Return [X, Y] of the center of cell containing provided text 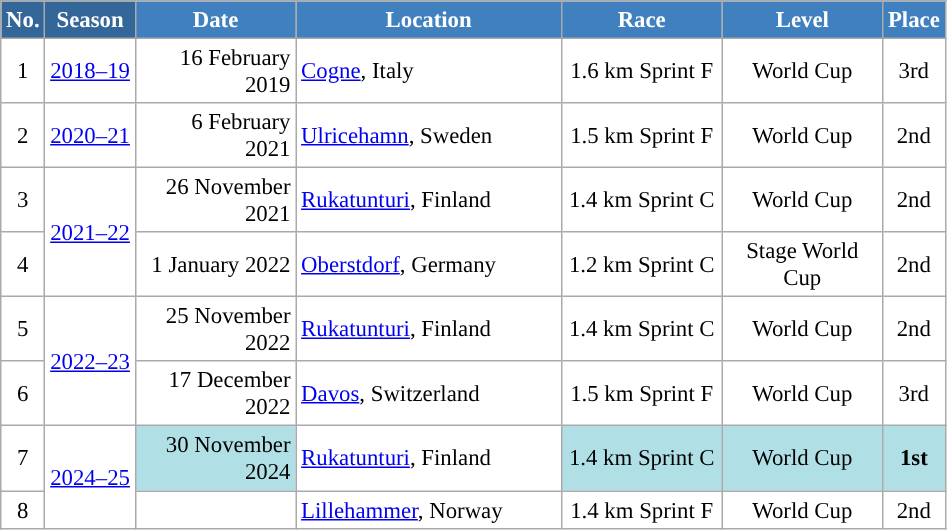
Oberstdorf, Germany [429, 264]
Place [914, 20]
Davos, Switzerland [429, 394]
1.4 km Sprint F [642, 510]
7 [23, 458]
2018–19 [90, 72]
No. [23, 20]
Stage World Cup [802, 264]
1 [23, 72]
3 [23, 200]
2022–23 [90, 362]
6 February 2021 [216, 136]
2021–22 [90, 232]
Lillehammer, Norway [429, 510]
Ulricehamn, Sweden [429, 136]
16 February 2019 [216, 72]
Season [90, 20]
8 [23, 510]
2020–21 [90, 136]
26 November 2021 [216, 200]
4 [23, 264]
Location [429, 20]
2024–25 [90, 477]
30 November 2024 [216, 458]
2 [23, 136]
Race [642, 20]
Date [216, 20]
25 November 2022 [216, 330]
6 [23, 394]
Level [802, 20]
1.6 km Sprint F [642, 72]
1 January 2022 [216, 264]
1st [914, 458]
1.2 km Sprint C [642, 264]
Cogne, Italy [429, 72]
5 [23, 330]
17 December 2022 [216, 394]
